Extract the [X, Y] coordinate from the center of the cell holding the provided text.  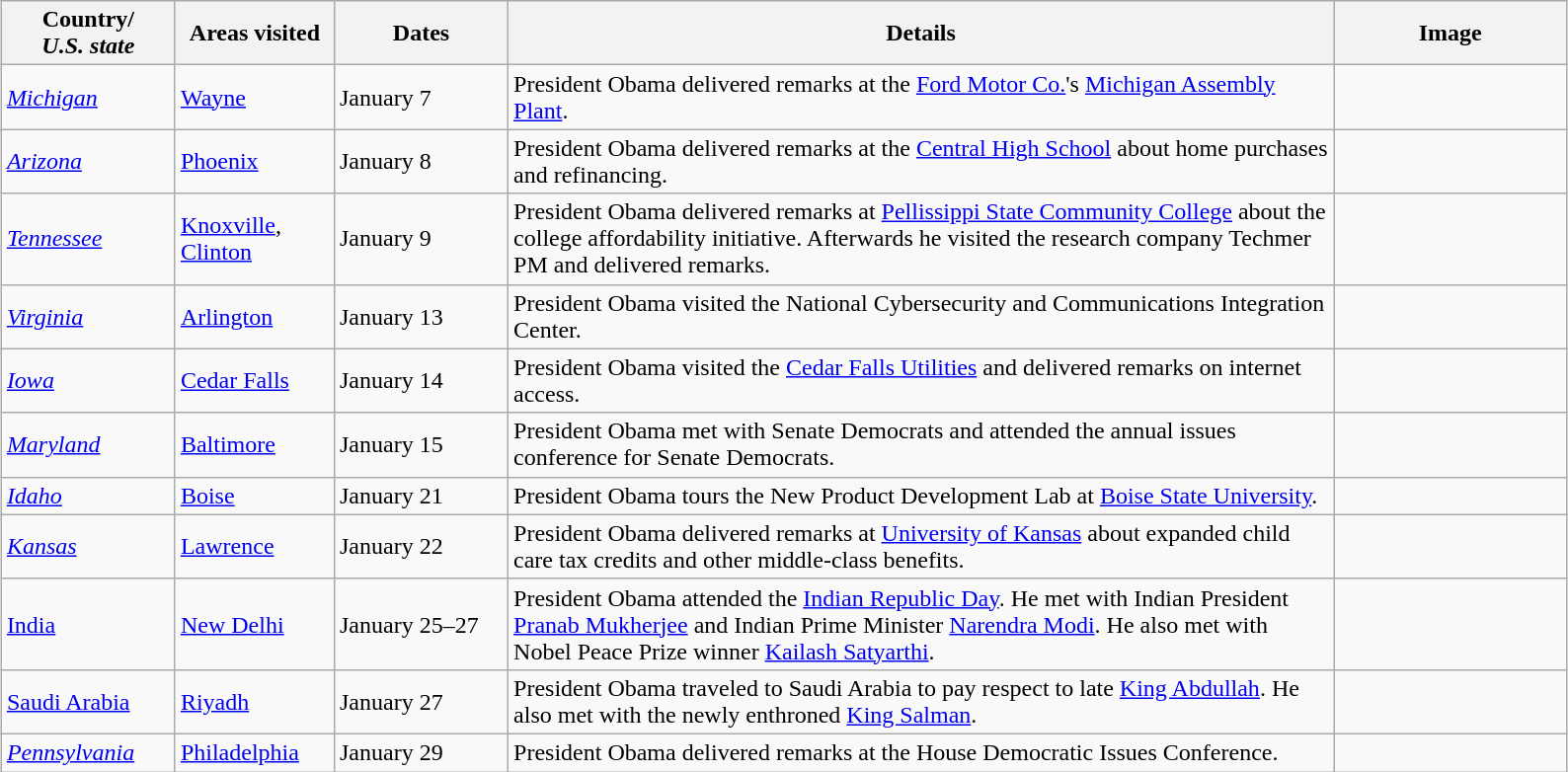
Areas visited [255, 34]
Philadelphia [255, 752]
January 13 [421, 316]
President Obama visited the National Cybersecurity and Communications Integration Center. [921, 316]
Country/U.S. state [88, 34]
Wayne [255, 97]
President Obama delivered remarks at the Central High School about home purchases and refinancing. [921, 162]
Virginia [88, 316]
Image [1450, 34]
President Obama delivered remarks at University of Kansas about expanded child care tax credits and other middle-class benefits. [921, 547]
January 8 [421, 162]
Cedar Falls [255, 381]
Baltimore [255, 444]
January 29 [421, 752]
President Obama visited the Cedar Falls Utilities and delivered remarks on internet access. [921, 381]
India [88, 624]
January 15 [421, 444]
Tennessee [88, 239]
Michigan [88, 97]
Riyadh [255, 701]
January 7 [421, 97]
January 25–27 [421, 624]
President Obama delivered remarks at the House Democratic Issues Conference. [921, 752]
Idaho [88, 496]
President Obama tours the New Product Development Lab at Boise State University. [921, 496]
President Obama traveled to Saudi Arabia to pay respect to late King Abdullah. He also met with the newly enthroned King Salman. [921, 701]
Knoxville,Clinton [255, 239]
January 21 [421, 496]
Dates [421, 34]
Pennsylvania [88, 752]
January 14 [421, 381]
Arizona [88, 162]
Details [921, 34]
Boise [255, 496]
January 27 [421, 701]
President Obama met with Senate Democrats and attended the annual issues conference for Senate Democrats. [921, 444]
January 9 [421, 239]
Arlington [255, 316]
President Obama delivered remarks at the Ford Motor Co.'s Michigan Assembly Plant. [921, 97]
Iowa [88, 381]
Saudi Arabia [88, 701]
Phoenix [255, 162]
January 22 [421, 547]
Maryland [88, 444]
New Delhi [255, 624]
Lawrence [255, 547]
Kansas [88, 547]
